Return [x, y] of the center of cell containing provided text 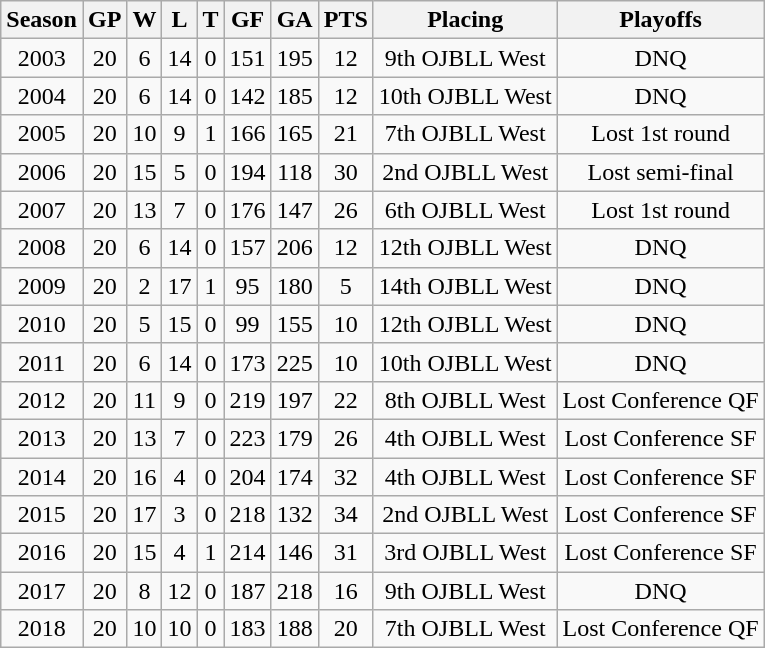
151 [248, 58]
219 [248, 400]
2004 [42, 96]
214 [248, 553]
174 [294, 477]
179 [294, 438]
2008 [42, 248]
22 [346, 400]
173 [248, 362]
Placing [465, 20]
183 [248, 629]
176 [248, 210]
204 [248, 477]
180 [294, 286]
223 [248, 438]
165 [294, 134]
Season [42, 20]
GP [104, 20]
2016 [42, 553]
21 [346, 134]
32 [346, 477]
W [144, 20]
197 [294, 400]
2005 [42, 134]
2015 [42, 515]
187 [248, 591]
GA [294, 20]
GF [248, 20]
2007 [42, 210]
2011 [42, 362]
155 [294, 324]
L [180, 20]
188 [294, 629]
6th OJBLL West [465, 210]
PTS [346, 20]
99 [248, 324]
2 [144, 286]
3 [180, 515]
206 [294, 248]
2003 [42, 58]
31 [346, 553]
2014 [42, 477]
14th OJBLL West [465, 286]
2018 [42, 629]
132 [294, 515]
166 [248, 134]
195 [294, 58]
8 [144, 591]
118 [294, 172]
2017 [42, 591]
3rd OJBLL West [465, 553]
8th OJBLL West [465, 400]
157 [248, 248]
2012 [42, 400]
142 [248, 96]
34 [346, 515]
2009 [42, 286]
11 [144, 400]
2006 [42, 172]
185 [294, 96]
2010 [42, 324]
147 [294, 210]
146 [294, 553]
30 [346, 172]
T [210, 20]
225 [294, 362]
Lost semi-final [660, 172]
95 [248, 286]
Playoffs [660, 20]
2013 [42, 438]
194 [248, 172]
